Find where the given text appears and provide that cell's center as (X, Y) coordinate. 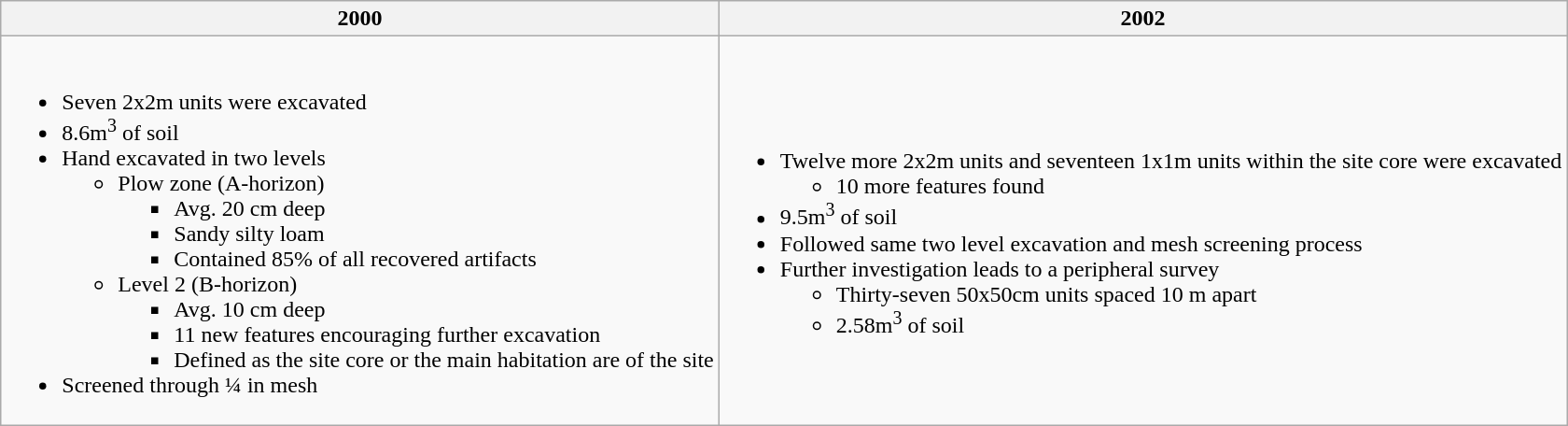
2002 (1142, 19)
2000 (360, 19)
